For the text-containing cell, return its midpoint in [X, Y] coordinate format. 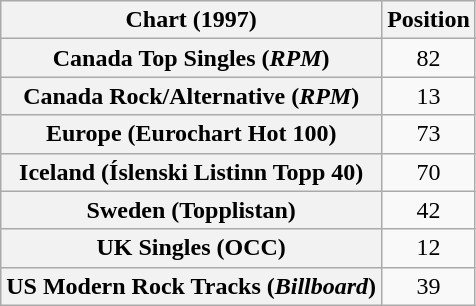
42 [429, 210]
70 [429, 172]
Iceland (Íslenski Listinn Topp 40) [192, 172]
Europe (Eurochart Hot 100) [192, 134]
82 [429, 58]
Position [429, 20]
Chart (1997) [192, 20]
13 [429, 96]
Canada Rock/Alternative (RPM) [192, 96]
39 [429, 286]
UK Singles (OCC) [192, 248]
Sweden (Topplistan) [192, 210]
Canada Top Singles (RPM) [192, 58]
73 [429, 134]
US Modern Rock Tracks (Billboard) [192, 286]
12 [429, 248]
